Find where the given text appears and provide that cell's center as (X, Y) coordinate. 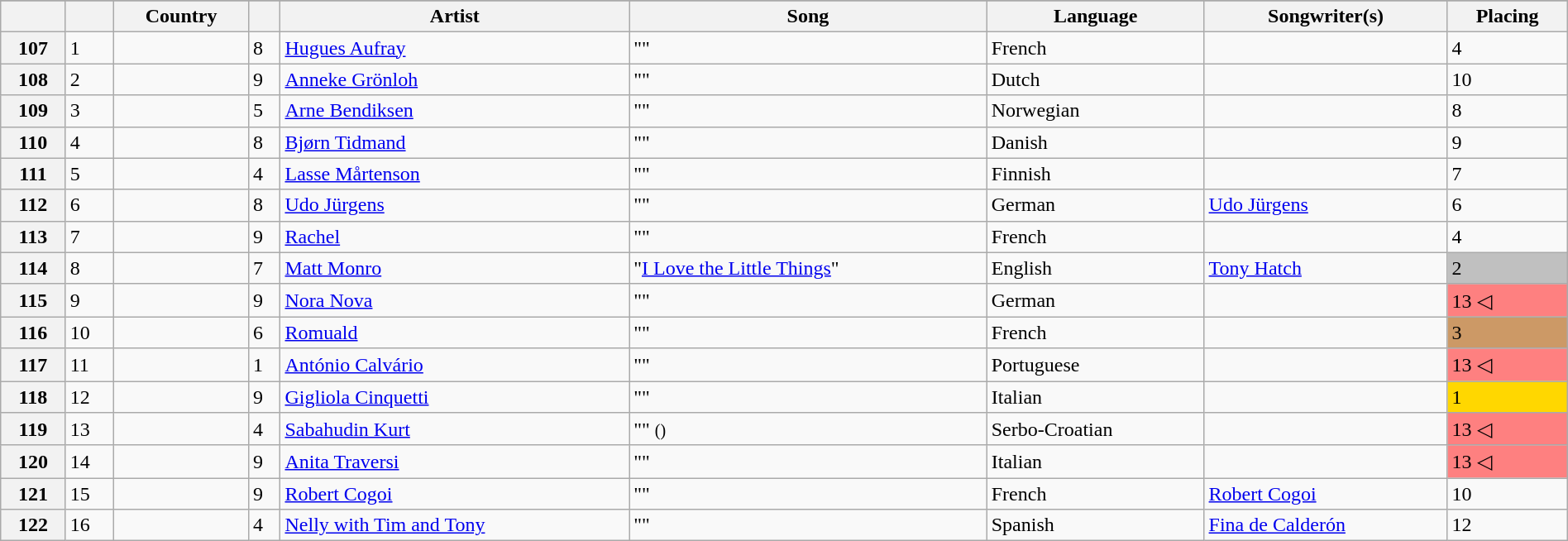
Songwriter(s) (1326, 17)
108 (33, 79)
117 (33, 365)
Finnish (1095, 174)
English (1095, 268)
Nelly with Tim and Tony (455, 525)
107 (33, 48)
Romuald (455, 333)
121 (33, 494)
Anita Traversi (455, 462)
Gigliola Cinquetti (455, 396)
Matt Monro (455, 268)
15 (89, 494)
111 (33, 174)
Norwegian (1095, 111)
114 (33, 268)
Sabahudin Kurt (455, 429)
13 (89, 429)
Hugues Aufray (455, 48)
115 (33, 300)
Song (809, 17)
122 (33, 525)
109 (33, 111)
118 (33, 396)
"" () (809, 429)
Tony Hatch (1326, 268)
Language (1095, 17)
Fina de Calderón (1326, 525)
Arne Bendiksen (455, 111)
Artist (455, 17)
Rachel (455, 237)
António Calvário (455, 365)
Anneke Grönloh (455, 79)
11 (89, 365)
14 (89, 462)
Dutch (1095, 79)
116 (33, 333)
Bjørn Tidmand (455, 142)
110 (33, 142)
112 (33, 205)
Placing (1507, 17)
16 (89, 525)
Portuguese (1095, 365)
Danish (1095, 142)
Nora Nova (455, 300)
113 (33, 237)
Spanish (1095, 525)
"I Love the Little Things" (809, 268)
Lasse Mårtenson (455, 174)
119 (33, 429)
Country (182, 17)
Serbo-Croatian (1095, 429)
120 (33, 462)
